Find where the given text appears and provide that cell's center as [x, y] coordinate. 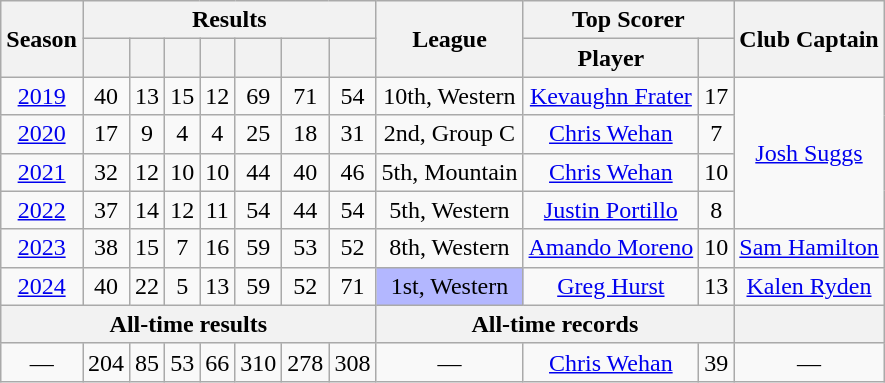
Kalen Ryden [809, 286]
5 [182, 286]
All-time records [555, 324]
85 [148, 362]
38 [106, 248]
Results [228, 20]
Amando Moreno [611, 248]
Club Captain [809, 39]
Kevaughn Frater [611, 96]
25 [258, 134]
32 [106, 172]
League [450, 39]
11 [218, 210]
5th, Western [450, 210]
All-time results [188, 324]
22 [148, 286]
310 [258, 362]
204 [106, 362]
1st, Western [450, 286]
2nd, Group C [450, 134]
66 [218, 362]
2023 [42, 248]
2019 [42, 96]
14 [148, 210]
Season [42, 39]
18 [306, 134]
69 [258, 96]
10th, Western [450, 96]
Top Scorer [628, 20]
Greg Hurst [611, 286]
9 [148, 134]
Justin Portillo [611, 210]
2021 [42, 172]
278 [306, 362]
31 [352, 134]
39 [716, 362]
2024 [42, 286]
16 [218, 248]
8th, Western [450, 248]
Player [611, 58]
2020 [42, 134]
8 [716, 210]
46 [352, 172]
Josh Suggs [809, 153]
37 [106, 210]
2022 [42, 210]
Sam Hamilton [809, 248]
308 [352, 362]
5th, Mountain [450, 172]
